Locate the cell with the specified text and output its [x, y] center coordinate. 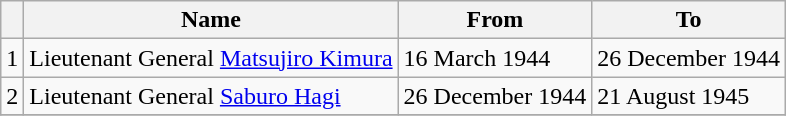
2 [12, 96]
To [689, 20]
1 [12, 58]
Lieutenant General Saburo Hagi [211, 96]
21 August 1945 [689, 96]
From [495, 20]
16 March 1944 [495, 58]
Name [211, 20]
Lieutenant General Matsujiro Kimura [211, 58]
